Provide the [x, y] coordinate of the cell's center where the given text is located.  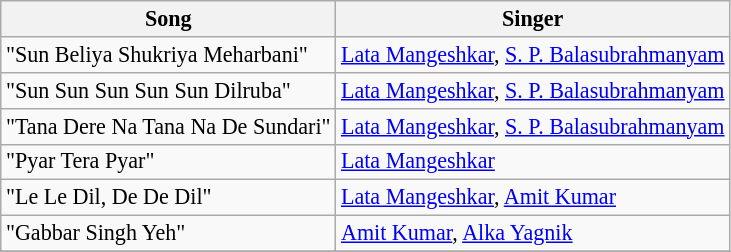
"Pyar Tera Pyar" [168, 162]
"Sun Sun Sun Sun Sun Dilruba" [168, 90]
Amit Kumar, Alka Yagnik [533, 233]
"Sun Beliya Shukriya Meharbani" [168, 54]
Singer [533, 18]
Song [168, 18]
"Gabbar Singh Yeh" [168, 233]
"Le Le Dil, De De Dil" [168, 198]
"Tana Dere Na Tana Na De Sundari" [168, 126]
Lata Mangeshkar [533, 162]
Lata Mangeshkar, Amit Kumar [533, 198]
